Output the (X, Y) coordinate of the center of the cell containing the given text.  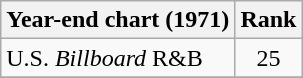
Rank (268, 20)
Year-end chart (1971) (118, 20)
U.S. Billboard R&B (118, 58)
25 (268, 58)
